Locate the cell with the specified text and output its [x, y] center coordinate. 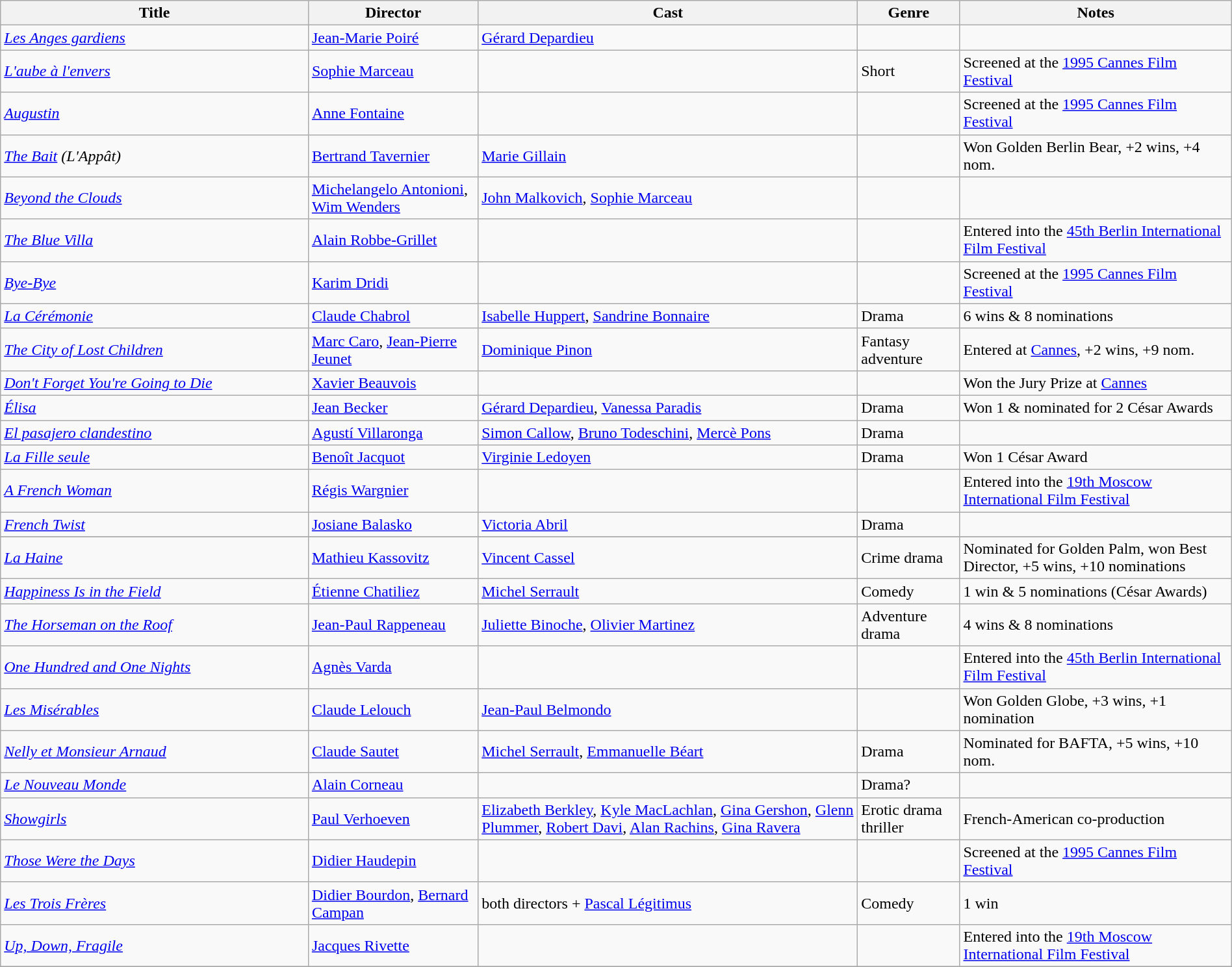
Claude Lelouch [392, 710]
Cast [668, 13]
Étienne Chatiliez [392, 591]
Up, Down, Fragile [155, 945]
Xavier Beauvois [392, 383]
1 win & 5 nominations (César Awards) [1096, 591]
The Blue Villa [155, 240]
both directors + Pascal Légitimus [668, 903]
Benoît Jacquot [392, 458]
Didier Haudepin [392, 860]
Paul Verhoeven [392, 819]
Crime drama [908, 558]
French Twist [155, 524]
Claude Sautet [392, 751]
Nominated for BAFTA, +5 wins, +10 nom. [1096, 751]
Title [155, 13]
L'aube à l'envers [155, 71]
Won the Jury Prize at Cannes [1096, 383]
Marc Caro, Jean-Pierre Jeunet [392, 350]
Agustí Villaronga [392, 432]
Agnès Varda [392, 667]
Showgirls [155, 819]
Les Anges gardiens [155, 38]
La Cérémonie [155, 316]
Nominated for Golden Palm, won Best Director, +5 wins, +10 nominations [1096, 558]
The Horseman on the Roof [155, 625]
6 wins & 8 nominations [1096, 316]
Gérard Depardieu, Vanessa Paradis [668, 407]
French-American co-production [1096, 819]
Karim Dridi [392, 282]
Beyond the Clouds [155, 198]
Bertrand Tavernier [392, 156]
The Bait (L'Appât) [155, 156]
Michelangelo Antonioni, Wim Wenders [392, 198]
The City of Lost Children [155, 350]
Vincent Cassel [668, 558]
Josiane Balasko [392, 524]
Jacques Rivette [392, 945]
Victoria Abril [668, 524]
Simon Callow, Bruno Todeschini, Mercè Pons [668, 432]
Those Were the Days [155, 860]
Genre [908, 13]
Happiness Is in the Field [155, 591]
Don't Forget You're Going to Die [155, 383]
Drama? [908, 785]
Anne Fontaine [392, 113]
Adventure drama [908, 625]
Élisa [155, 407]
Fantasy adventure [908, 350]
Elizabeth Berkley, Kyle MacLachlan, Gina Gershon, Glenn Plummer, Robert Davi, Alan Rachins, Gina Ravera [668, 819]
Juliette Binoche, Olivier Martinez [668, 625]
Augustin [155, 113]
Sophie Marceau [392, 71]
Mathieu Kassovitz [392, 558]
Dominique Pinon [668, 350]
Les Trois Frères [155, 903]
Notes [1096, 13]
A French Woman [155, 491]
Jean Becker [392, 407]
1 win [1096, 903]
Virginie Ledoyen [668, 458]
Bye-Bye [155, 282]
Michel Serrault, Emmanuelle Béart [668, 751]
Didier Bourdon, Bernard Campan [392, 903]
One Hundred and One Nights [155, 667]
Won 1 & nominated for 2 César Awards [1096, 407]
Won Golden Globe, +3 wins, +1 nomination [1096, 710]
Gérard Depardieu [668, 38]
Les Misérables [155, 710]
Régis Wargnier [392, 491]
La Haine [155, 558]
Jean-Paul Belmondo [668, 710]
John Malkovich, Sophie Marceau [668, 198]
Won Golden Berlin Bear, +2 wins, +4 nom. [1096, 156]
Nelly et Monsieur Arnaud [155, 751]
Isabelle Huppert, Sandrine Bonnaire [668, 316]
Won 1 César Award [1096, 458]
Entered at Cannes, +2 wins, +9 nom. [1096, 350]
Alain Robbe-Grillet [392, 240]
Alain Corneau [392, 785]
Director [392, 13]
Short [908, 71]
Marie Gillain [668, 156]
Erotic drama thriller [908, 819]
Jean-Paul Rappeneau [392, 625]
La Fille seule [155, 458]
El pasajero clandestino [155, 432]
Michel Serrault [668, 591]
Le Nouveau Monde [155, 785]
Jean-Marie Poiré [392, 38]
Claude Chabrol [392, 316]
4 wins & 8 nominations [1096, 625]
